For the text-containing cell, return its midpoint in [X, Y] coordinate format. 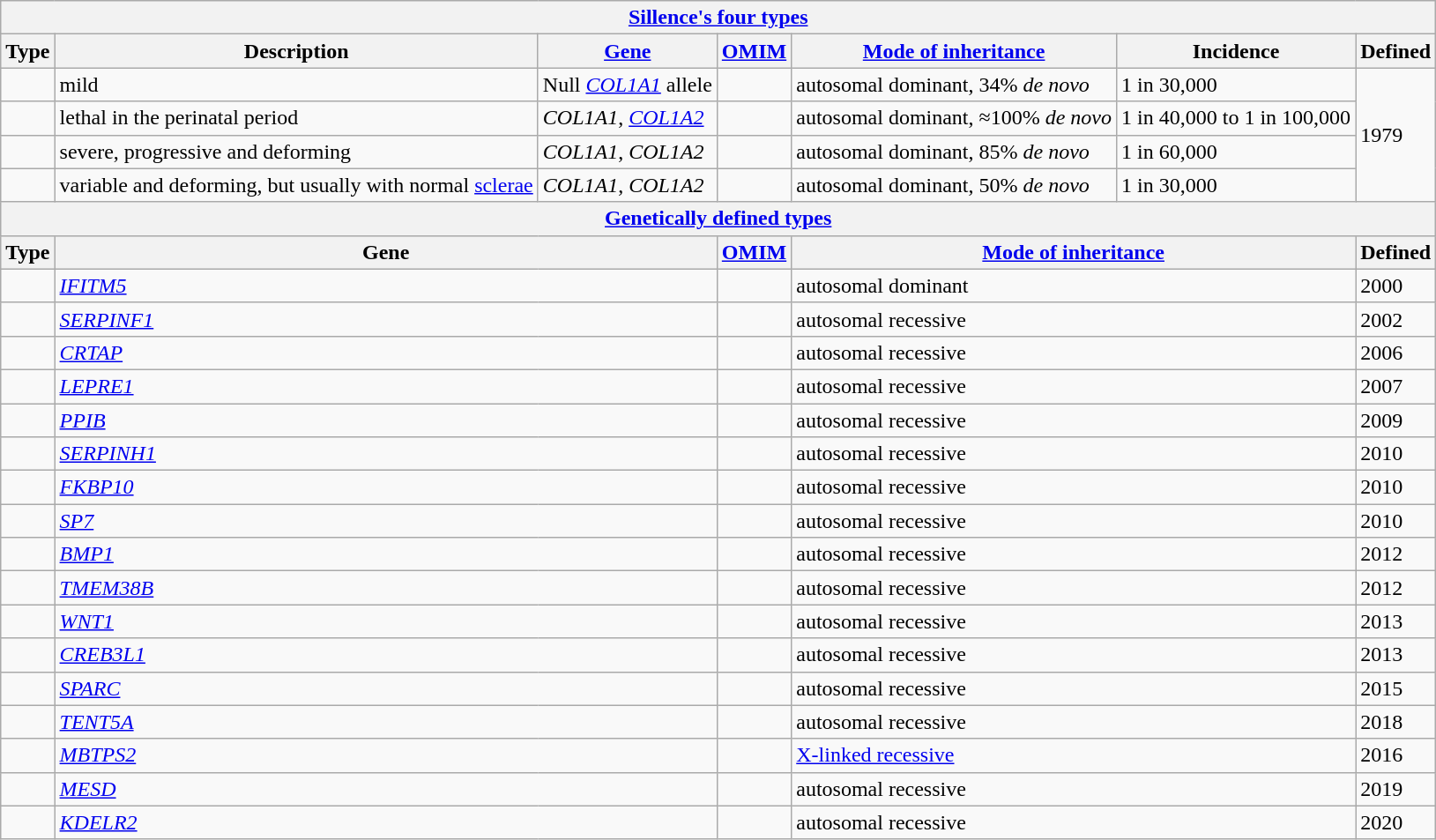
Incidence [1236, 51]
BMP1 [386, 554]
2020 [1396, 822]
SP7 [386, 521]
2006 [1396, 353]
MBTPS2 [386, 755]
SERPINF1 [386, 319]
FKBP10 [386, 487]
1 in 40,000 to 1 in 100,000 [1236, 118]
2015 [1396, 688]
Sillence's four types [718, 18]
autosomal dominant [1074, 286]
2019 [1396, 789]
2002 [1396, 319]
X-linked recessive [1074, 755]
2000 [1396, 286]
1 in 60,000 [1236, 152]
CREB3L1 [386, 655]
MESD [386, 789]
Genetically defined types [718, 219]
lethal in the perinatal period [296, 118]
severe, progressive and deforming [296, 152]
autosomal dominant, 34% de novo [954, 85]
SPARC [386, 688]
autosomal dominant, 50% de novo [954, 185]
TMEM38B [386, 588]
PPIB [386, 420]
mild [296, 85]
2016 [1396, 755]
CRTAP [386, 353]
1979 [1396, 135]
autosomal dominant, ≈100% de novo [954, 118]
TENT5A [386, 722]
KDELR2 [386, 822]
Null COL1A1 allele [628, 85]
2007 [1396, 386]
SERPINH1 [386, 454]
Description [296, 51]
LEPRE1 [386, 386]
WNT1 [386, 621]
variable and deforming, but usually with normal sclerae [296, 185]
2009 [1396, 420]
autosomal dominant, 85% de novo [954, 152]
2018 [1396, 722]
IFITM5 [386, 286]
